Detect which cell encompasses the target text, then output its (x, y) center coordinate. 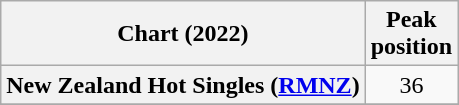
Chart (2022) (183, 34)
New Zealand Hot Singles (RMNZ) (183, 85)
36 (411, 85)
Peakposition (411, 34)
